Extract the (X, Y) coordinate from the center of the cell holding the provided text.  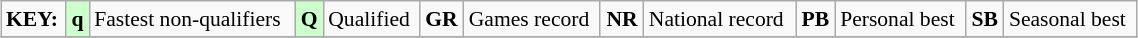
National record (720, 19)
Fastest non-qualifiers (192, 19)
Games record (532, 19)
Qualified (371, 19)
NR (622, 19)
KEY: (34, 19)
Seasonal best (1070, 19)
SB (985, 19)
PB (816, 19)
Personal best (900, 19)
Q (309, 19)
GR (442, 19)
q (78, 19)
